Determine the (x, y) coordinate at the center of the cell enclosing the given text.  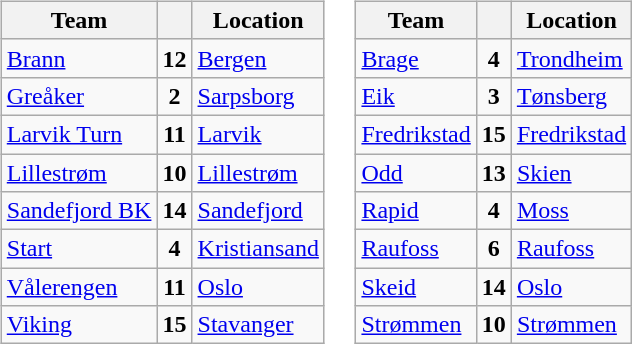
Odd (416, 173)
Tønsberg (571, 96)
12 (174, 58)
Eik (416, 96)
Start (79, 249)
Trondheim (571, 58)
Viking (79, 325)
Sarpsborg (258, 96)
Rapid (416, 211)
6 (494, 249)
Larvik Turn (79, 134)
13 (494, 173)
Sandefjord (258, 211)
3 (494, 96)
Greåker (79, 96)
Sandefjord BK (79, 211)
Bergen (258, 58)
Skeid (416, 287)
Stavanger (258, 325)
Vålerengen (79, 287)
2 (174, 96)
Skien (571, 173)
Kristiansand (258, 249)
Brann (79, 58)
Brage (416, 58)
Larvik (258, 134)
Moss (571, 211)
